Identify which cell holds the provided text, then report its (x, y) central coordinate. 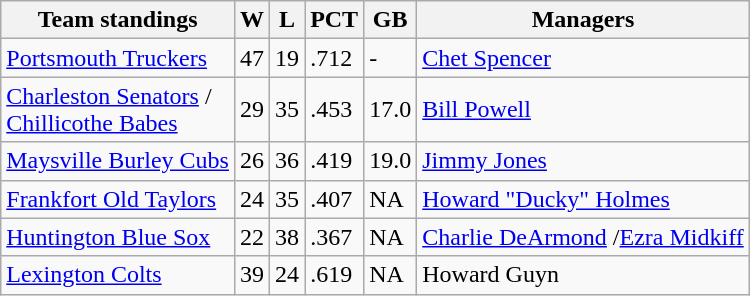
26 (252, 161)
W (252, 20)
36 (288, 161)
Bill Powell (584, 110)
Managers (584, 20)
Chet Spencer (584, 58)
.619 (334, 275)
PCT (334, 20)
.419 (334, 161)
17.0 (390, 110)
Lexington Colts (118, 275)
19 (288, 58)
Jimmy Jones (584, 161)
GB (390, 20)
Charlie DeArmond /Ezra Midkiff (584, 237)
Howard "Ducky" Holmes (584, 199)
.712 (334, 58)
.453 (334, 110)
Maysville Burley Cubs (118, 161)
Huntington Blue Sox (118, 237)
Frankfort Old Taylors (118, 199)
Charleston Senators / Chillicothe Babes (118, 110)
Howard Guyn (584, 275)
L (288, 20)
22 (252, 237)
19.0 (390, 161)
29 (252, 110)
.367 (334, 237)
- (390, 58)
38 (288, 237)
39 (252, 275)
.407 (334, 199)
Team standings (118, 20)
47 (252, 58)
Portsmouth Truckers (118, 58)
